Determine the [x, y] coordinate at the center of the cell enclosing the given text.  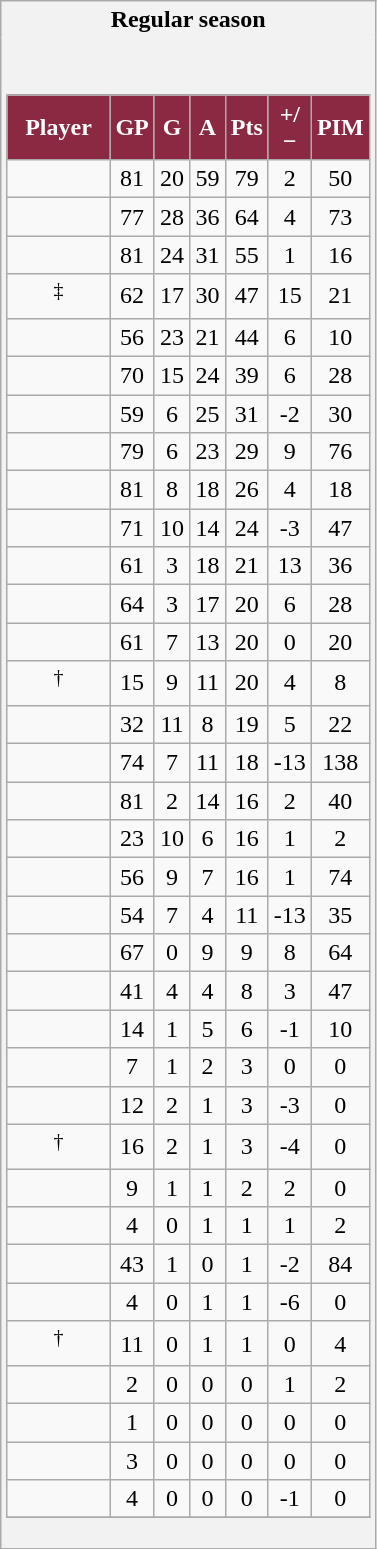
62 [132, 296]
Pts [246, 128]
32 [132, 725]
43 [132, 1264]
73 [340, 217]
A [208, 128]
84 [340, 1264]
55 [246, 255]
77 [132, 217]
Regular season [188, 20]
54 [132, 915]
PIM [340, 128]
39 [246, 375]
76 [340, 452]
-4 [290, 1146]
138 [340, 763]
26 [246, 490]
40 [340, 801]
-6 [290, 1302]
19 [246, 725]
GP [132, 128]
71 [132, 528]
44 [246, 337]
70 [132, 375]
22 [340, 725]
G [172, 128]
Player [58, 128]
35 [340, 915]
67 [132, 953]
‡ [58, 296]
25 [208, 414]
+/− [290, 128]
29 [246, 452]
12 [132, 1105]
41 [132, 991]
50 [340, 179]
